Return the (x, y) coordinate for the center point of the cell that contains the specified text.  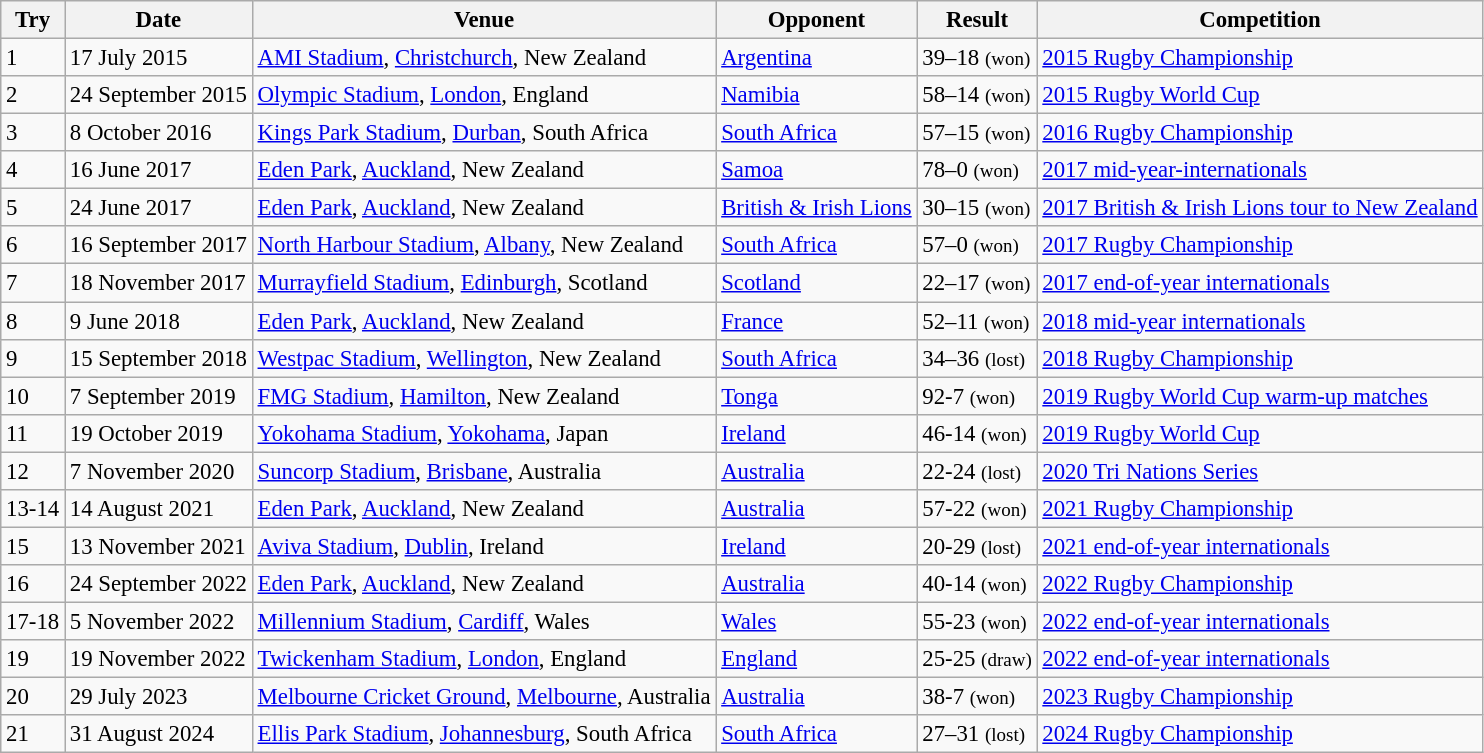
52–11 (won) (977, 321)
3 (33, 133)
Scotland (816, 283)
16 September 2017 (158, 245)
21 (33, 734)
2021 end-of-year internationals (1260, 546)
24 September 2022 (158, 584)
11 (33, 433)
57–0 (won) (977, 245)
78–0 (won) (977, 170)
5 November 2022 (158, 621)
England (816, 659)
15 (33, 546)
British & Irish Lions (816, 208)
7 September 2019 (158, 396)
2021 Rugby Championship (1260, 509)
2020 Tri Nations Series (1260, 471)
Twickenham Stadium, London, England (484, 659)
14 August 2021 (158, 509)
Date (158, 20)
2017 mid-year-internationals (1260, 170)
Wales (816, 621)
Competition (1260, 20)
2016 Rugby Championship (1260, 133)
29 July 2023 (158, 697)
Westpac Stadium, Wellington, New Zealand (484, 358)
25-25 (draw) (977, 659)
46-14 (won) (977, 433)
7 November 2020 (158, 471)
38-7 (won) (977, 697)
16 (33, 584)
30–15 (won) (977, 208)
Olympic Stadium, London, England (484, 95)
2015 Rugby World Cup (1260, 95)
24 June 2017 (158, 208)
7 (33, 283)
19 November 2022 (158, 659)
4 (33, 170)
34–36 (lost) (977, 358)
Result (977, 20)
1 (33, 58)
8 October 2016 (158, 133)
55-23 (won) (977, 621)
13 November 2021 (158, 546)
17 July 2015 (158, 58)
Kings Park Stadium, Durban, South Africa (484, 133)
Try (33, 20)
Ellis Park Stadium, Johannesburg, South Africa (484, 734)
2023 Rugby Championship (1260, 697)
18 November 2017 (158, 283)
8 (33, 321)
39–18 (won) (977, 58)
Melbourne Cricket Ground, Melbourne, Australia (484, 697)
2017 Rugby Championship (1260, 245)
Tonga (816, 396)
9 June 2018 (158, 321)
20-29 (lost) (977, 546)
13-14 (33, 509)
6 (33, 245)
2019 Rugby World Cup warm-up matches (1260, 396)
FMG Stadium, Hamilton, New Zealand (484, 396)
17-18 (33, 621)
2018 mid-year internationals (1260, 321)
12 (33, 471)
Millennium Stadium, Cardiff, Wales (484, 621)
France (816, 321)
57-22 (won) (977, 509)
15 September 2018 (158, 358)
58–14 (won) (977, 95)
2019 Rugby World Cup (1260, 433)
92-7 (won) (977, 396)
2017 end-of-year internationals (1260, 283)
North Harbour Stadium, Albany, New Zealand (484, 245)
Samoa (816, 170)
2015 Rugby Championship (1260, 58)
Yokohama Stadium, Yokohama, Japan (484, 433)
Suncorp Stadium, Brisbane, Australia (484, 471)
31 August 2024 (158, 734)
5 (33, 208)
27–31 (lost) (977, 734)
2018 Rugby Championship (1260, 358)
20 (33, 697)
40-14 (won) (977, 584)
19 October 2019 (158, 433)
22-24 (lost) (977, 471)
19 (33, 659)
2 (33, 95)
10 (33, 396)
AMI Stadium, Christchurch, New Zealand (484, 58)
24 September 2015 (158, 95)
22–17 (won) (977, 283)
Murrayfield Stadium, Edinburgh, Scotland (484, 283)
Argentina (816, 58)
Venue (484, 20)
2017 British & Irish Lions tour to New Zealand (1260, 208)
Namibia (816, 95)
2022 Rugby Championship (1260, 584)
Opponent (816, 20)
57–15 (won) (977, 133)
16 June 2017 (158, 170)
2024 Rugby Championship (1260, 734)
Aviva Stadium, Dublin, Ireland (484, 546)
9 (33, 358)
